Locate the cell with the specified text and output its [X, Y] center coordinate. 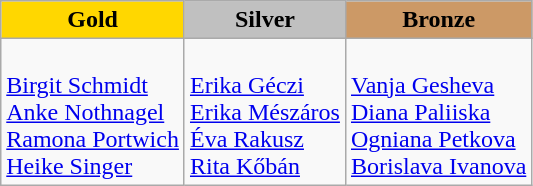
Erika GécziErika MészárosÉva RakuszRita Kőbán [264, 112]
Gold [93, 20]
Birgit SchmidtAnke NothnagelRamona PortwichHeike Singer [93, 112]
Bronze [438, 20]
Silver [264, 20]
Vanja GeshevaDiana PaliiskaOgniana PetkovaBorislava Ivanova [438, 112]
